Return the (x, y) coordinate for the center point of the cell that contains the specified text.  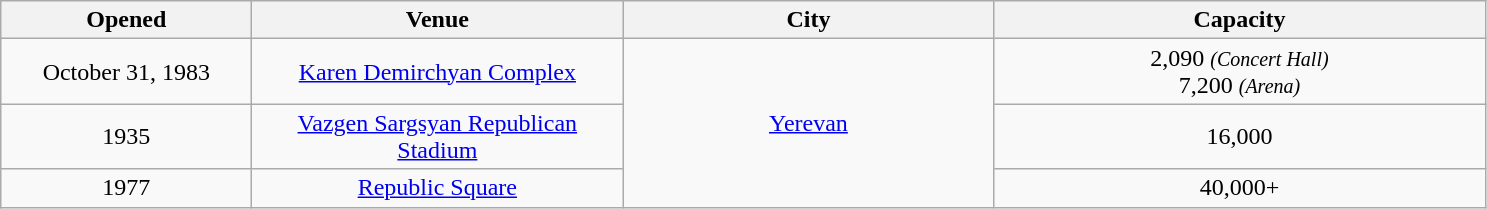
City (808, 20)
2,090 (Concert Hall)7,200 (Arena) (1240, 72)
Yerevan (808, 123)
Capacity (1240, 20)
October 31, 1983 (126, 72)
Karen Demirchyan Complex (438, 72)
16,000 (1240, 136)
Opened (126, 20)
Venue (438, 20)
40,000+ (1240, 188)
Republic Square (438, 188)
Vazgen Sargsyan Republican Stadium (438, 136)
1977 (126, 188)
1935 (126, 136)
